Locate the cell with the specified text and output its (X, Y) center coordinate. 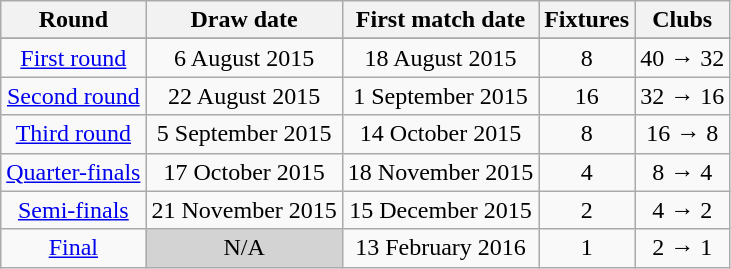
16 → 8 (682, 134)
Fixtures (587, 20)
Draw date (244, 20)
Quarter-finals (74, 172)
18 November 2015 (440, 172)
16 (587, 96)
Third round (74, 134)
6 August 2015 (244, 58)
5 September 2015 (244, 134)
2 (587, 210)
18 August 2015 (440, 58)
8 → 4 (682, 172)
1 September 2015 (440, 96)
1 (587, 248)
Semi-finals (74, 210)
Round (74, 20)
17 October 2015 (244, 172)
21 November 2015 (244, 210)
2 → 1 (682, 248)
13 February 2016 (440, 248)
32 → 16 (682, 96)
Second round (74, 96)
N/A (244, 248)
40 → 32 (682, 58)
First round (74, 58)
4 → 2 (682, 210)
15 December 2015 (440, 210)
14 October 2015 (440, 134)
4 (587, 172)
First match date (440, 20)
Final (74, 248)
22 August 2015 (244, 96)
Clubs (682, 20)
